Return (X, Y) of the center of cell containing provided text 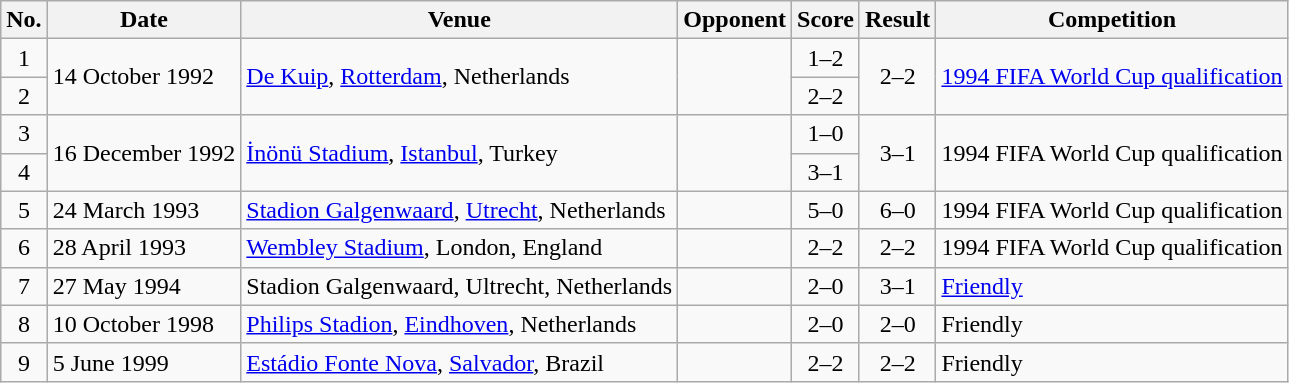
Opponent (735, 20)
Result (897, 20)
De Kuip, Rotterdam, Netherlands (460, 77)
Wembley Stadium, London, England (460, 248)
4 (24, 172)
2 (24, 96)
6 (24, 248)
6–0 (897, 210)
14 October 1992 (144, 77)
İnönü Stadium, Istanbul, Turkey (460, 153)
Competition (1112, 20)
1 (24, 58)
Estádio Fonte Nova, Salvador, Brazil (460, 362)
10 October 1998 (144, 324)
8 (24, 324)
1–0 (826, 134)
16 December 1992 (144, 153)
Date (144, 20)
Stadion Galgenwaard, Utrecht, Netherlands (460, 210)
7 (24, 286)
Score (826, 20)
3 (24, 134)
9 (24, 362)
1–2 (826, 58)
27 May 1994 (144, 286)
Philips Stadion, Eindhoven, Netherlands (460, 324)
Venue (460, 20)
5–0 (826, 210)
5 (24, 210)
No. (24, 20)
5 June 1999 (144, 362)
24 March 1993 (144, 210)
28 April 1993 (144, 248)
Stadion Galgenwaard, Ultrecht, Netherlands (460, 286)
